Locate the cell with the specified text and output its (X, Y) center coordinate. 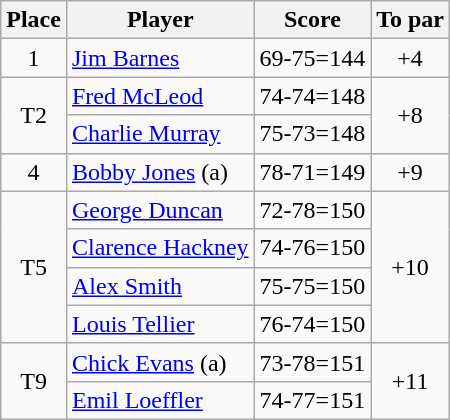
74-77=151 (312, 400)
Louis Tellier (160, 324)
Jim Barnes (160, 58)
T2 (34, 115)
78-71=149 (312, 172)
76-74=150 (312, 324)
Alex Smith (160, 286)
74-76=150 (312, 248)
75-75=150 (312, 286)
Chick Evans (a) (160, 362)
74-74=148 (312, 96)
+10 (410, 267)
Fred McLeod (160, 96)
75-73=148 (312, 134)
Score (312, 20)
4 (34, 172)
T5 (34, 267)
+11 (410, 381)
Bobby Jones (a) (160, 172)
Place (34, 20)
Emil Loeffler (160, 400)
69-75=144 (312, 58)
Charlie Murray (160, 134)
George Duncan (160, 210)
To par (410, 20)
72-78=150 (312, 210)
+9 (410, 172)
+8 (410, 115)
1 (34, 58)
T9 (34, 381)
73-78=151 (312, 362)
Player (160, 20)
Clarence Hackney (160, 248)
+4 (410, 58)
